Return [x, y] of the center of cell containing provided text 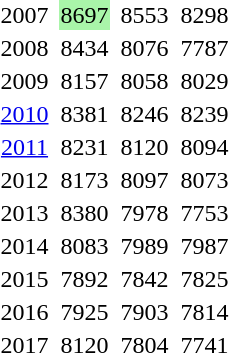
7903 [144, 312]
8231 [84, 147]
7925 [84, 312]
8076 [144, 48]
8434 [84, 48]
8058 [144, 81]
7989 [144, 246]
7842 [144, 279]
8173 [84, 180]
8246 [144, 114]
8380 [84, 213]
7978 [144, 213]
8097 [144, 180]
8120 [144, 147]
8697 [84, 15]
8381 [84, 114]
8083 [84, 246]
8157 [84, 81]
8553 [144, 15]
7892 [84, 279]
